Find where the given text appears and provide that cell's center as (X, Y) coordinate. 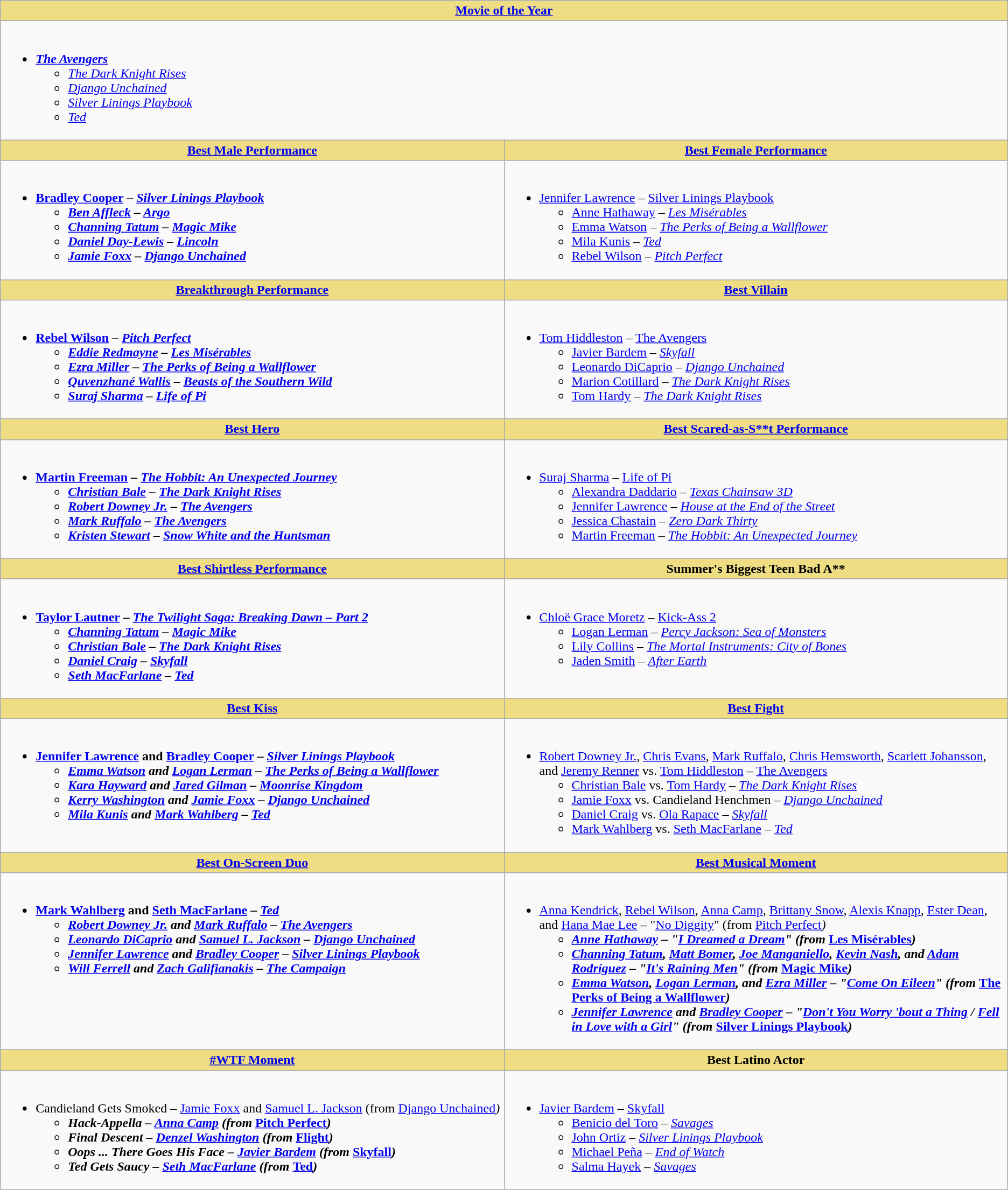
Best Female Performance (756, 150)
Breakthrough Performance (252, 290)
Summer's Biggest Teen Bad A** (756, 569)
#WTF Moment (252, 1060)
Best Hero (252, 429)
Best Male Performance (252, 150)
Best On-Screen Duo (252, 862)
Best Villain (756, 290)
Best Latino Actor (756, 1060)
Best Fight (756, 708)
Best Shirtless Performance (252, 569)
Bradley Cooper – Silver Linings PlaybookBen Affleck – ArgoChanning Tatum – Magic MikeDaniel Day-Lewis – LincolnJamie Foxx – Django Unchained (252, 220)
The AvengersThe Dark Knight RisesDjango UnchainedSilver Linings PlaybookTed (504, 81)
Best Kiss (252, 708)
Best Scared-as-S**t Performance (756, 429)
Best Musical Moment (756, 862)
Javier Bardem – SkyfallBenicio del Toro – SavagesJohn Ortiz – Silver Linings PlaybookMichael Peña – End of WatchSalma Hayek – Savages (756, 1130)
Movie of the Year (504, 11)
